Identify which cell holds the provided text, then report its [x, y] central coordinate. 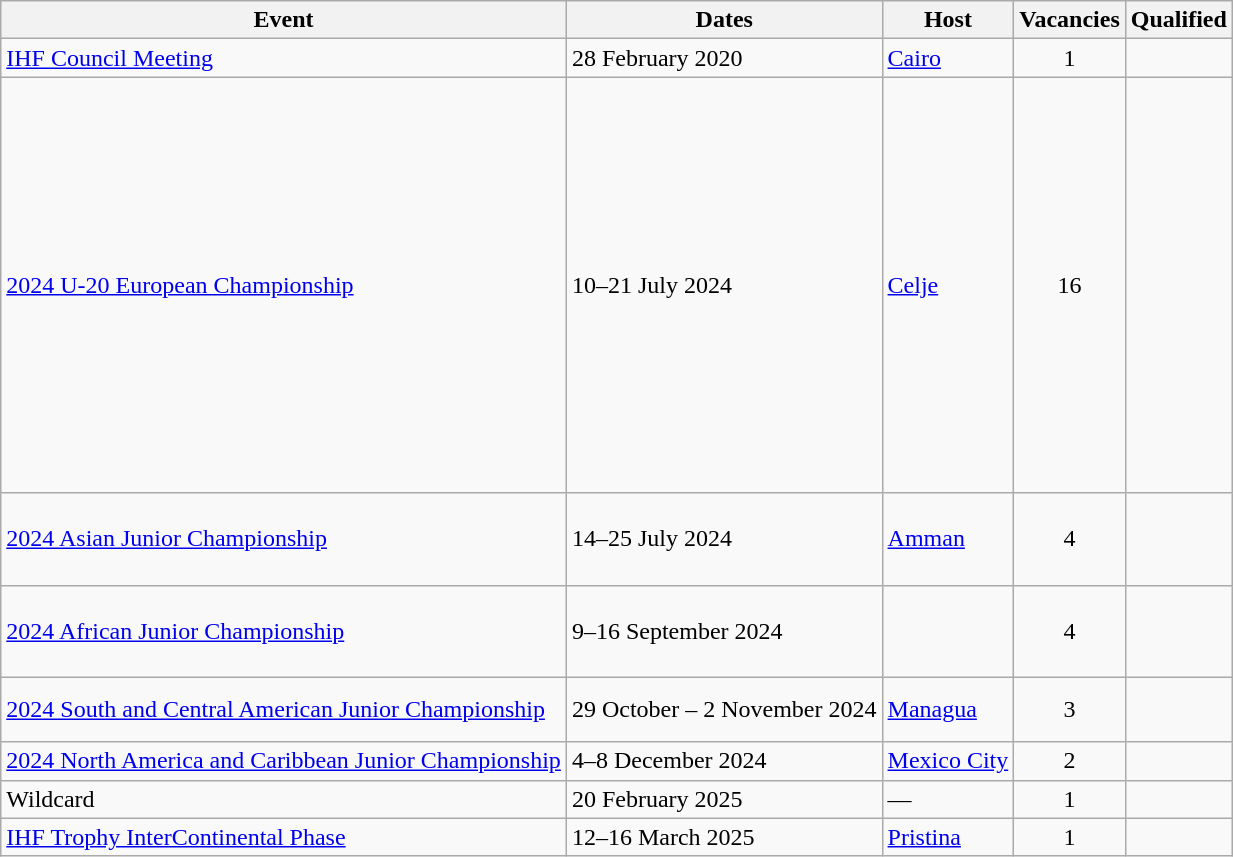
2024 Asian Junior Championship [284, 539]
Qualified [1178, 20]
14–25 July 2024 [724, 539]
Host [948, 20]
2024 North America and Caribbean Junior Championship [284, 761]
28 February 2020 [724, 58]
Dates [724, 20]
IHF Trophy InterContinental Phase [284, 837]
Mexico City [948, 761]
4–8 December 2024 [724, 761]
Vacancies [1070, 20]
3 [1070, 710]
Cairo [948, 58]
Wildcard [284, 799]
Pristina [948, 837]
Event [284, 20]
2 [1070, 761]
Amman [948, 539]
16 [1070, 285]
Managua [948, 710]
10–21 July 2024 [724, 285]
20 February 2025 [724, 799]
— [948, 799]
2024 South and Central American Junior Championship [284, 710]
29 October – 2 November 2024 [724, 710]
12–16 March 2025 [724, 837]
9–16 September 2024 [724, 631]
Celje [948, 285]
IHF Council Meeting [284, 58]
2024 U-20 European Championship [284, 285]
2024 African Junior Championship [284, 631]
